Locate the cell with the specified text and output its (x, y) center coordinate. 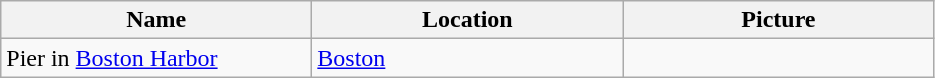
Picture (778, 20)
Name (156, 20)
Location (468, 20)
Boston (468, 58)
Pier in Boston Harbor (156, 58)
